From the cell containing the given text, extract its center point as (X, Y) coordinate. 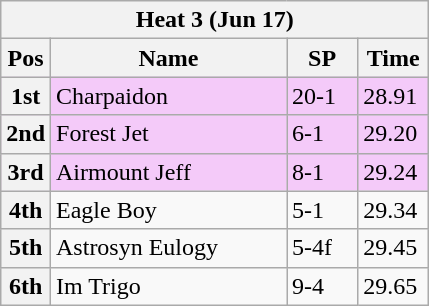
Charpaidon (169, 96)
9-4 (322, 286)
Astrosyn Eulogy (169, 248)
5th (26, 248)
Time (394, 58)
20-1 (322, 96)
6-1 (322, 134)
Forest Jet (169, 134)
SP (322, 58)
Heat 3 (Jun 17) (215, 20)
29.34 (394, 210)
28.91 (394, 96)
5-1 (322, 210)
6th (26, 286)
Pos (26, 58)
Eagle Boy (169, 210)
29.20 (394, 134)
8-1 (322, 172)
29.24 (394, 172)
1st (26, 96)
4th (26, 210)
29.45 (394, 248)
29.65 (394, 286)
Im Trigo (169, 286)
Airmount Jeff (169, 172)
2nd (26, 134)
3rd (26, 172)
Name (169, 58)
5-4f (322, 248)
